Capture the cell that displays the provided text and extract its [X, Y] central coordinate. 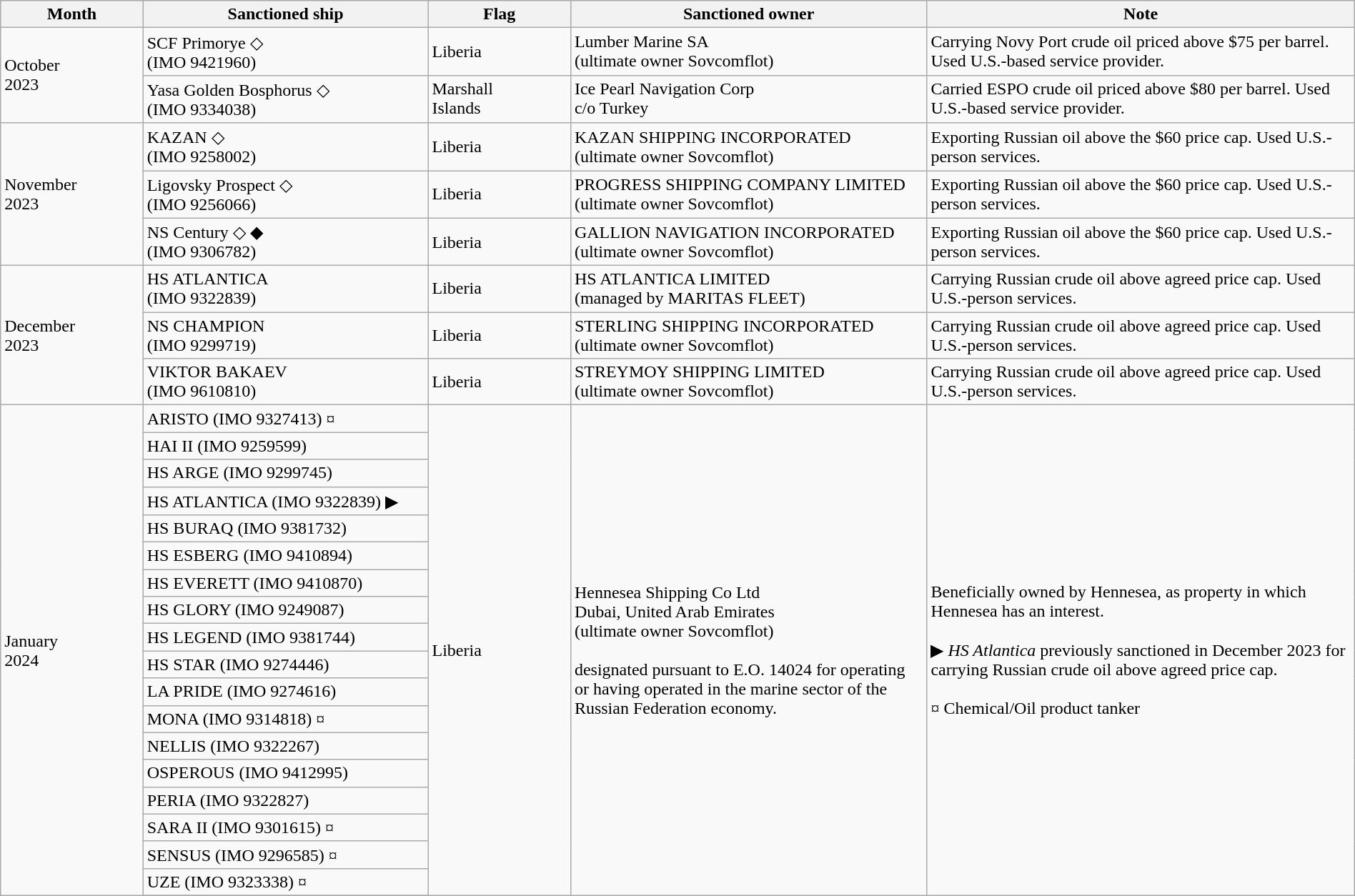
Carried ESPO crude oil priced above $80 per barrel. Used U.S.-based service provider. [1141, 99]
Month [71, 14]
SARA II (IMO 9301615) ¤ [286, 827]
HS BURAQ (IMO 9381732) [286, 529]
December 2023 [71, 336]
HS ATLANTICA LIMITED (managed by MARITAS FLEET) [749, 289]
KAZAN SHIPPING INCORPORATED (ultimate owner Sovcomflot) [749, 147]
November 2023 [71, 194]
Ice Pearl Navigation Corp c/o Turkey [749, 99]
MONA (IMO 9314818) ¤ [286, 719]
Sanctioned owner [749, 14]
October 2023 [71, 76]
Carrying Novy Port crude oil priced above $75 per barrel. Used U.S.-based service provider. [1141, 51]
Ligovsky Prospect ◇ (IMO 9256066) [286, 194]
KAZAN ◇(IMO 9258002) [286, 147]
HS ARGE (IMO 9299745) [286, 473]
Yasa Golden Bosphorus ◇(IMO 9334038) [286, 99]
January 2024 [71, 650]
HS ATLANTICA (IMO 9322839) [286, 289]
NELLIS (IMO 9322267) [286, 746]
Marshall Islands [499, 99]
SENSUS (IMO 9296585) ¤ [286, 855]
HS STAR (IMO 9274446) [286, 664]
HS EVERETT (IMO 9410870) [286, 583]
Note [1141, 14]
STERLING SHIPPING INCORPORATED (ultimate owner Sovcomflot) [749, 336]
STREYMOY SHIPPING LIMITED (ultimate owner Sovcomflot) [749, 382]
UZE (IMO 9323338) ¤ [286, 882]
HAI II (IMO 9259599) [286, 446]
OSPEROUS (IMO 9412995) [286, 773]
Sanctioned ship [286, 14]
LA PRIDE (IMO 9274616) [286, 692]
SCF Primorye ◇ (IMO 9421960) [286, 51]
HS GLORY (IMO 9249087) [286, 610]
GALLION NAVIGATION INCORPORATED (ultimate owner Sovcomflot) [749, 242]
HS LEGEND (IMO 9381744) [286, 637]
ARISTO (IMO 9327413) ¤ [286, 419]
PROGRESS SHIPPING COMPANY LIMITED (ultimate owner Sovcomflot) [749, 194]
HS ATLANTICA (IMO 9322839) ▶ [286, 501]
Flag [499, 14]
NS CHAMPION (IMO 9299719) [286, 336]
HS ESBERG (IMO 9410894) [286, 556]
Lumber Marine SA (ultimate owner Sovcomflot) [749, 51]
PERIA (IMO 9322827) [286, 800]
VIKTOR BAKAEV (IMO 9610810) [286, 382]
NS Century ◇ ◆ (IMO 9306782) [286, 242]
